Pinpoint the cell where the given text exists, returning its [X, Y] midpoint coordinate. 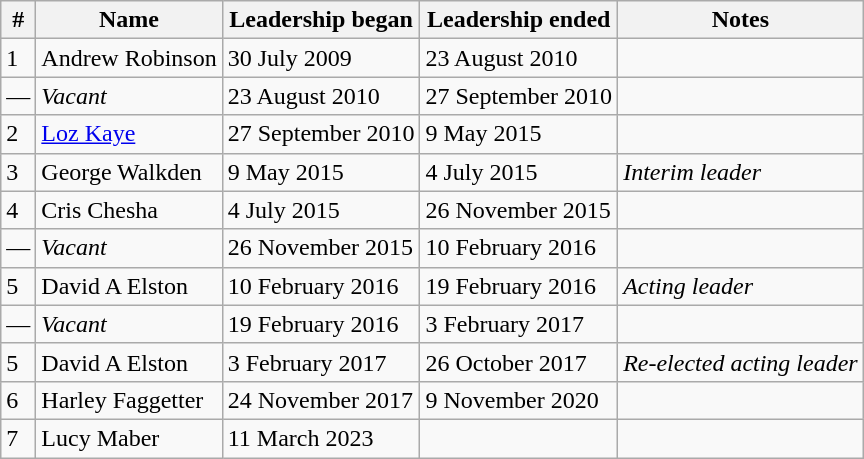
Name [129, 20]
Lucy Maber [129, 438]
Interim leader [741, 172]
Leadership began [321, 20]
11 March 2023 [321, 438]
4 [18, 210]
Harley Faggetter [129, 400]
30 July 2009 [321, 58]
George Walkden [129, 172]
9 November 2020 [519, 400]
26 October 2017 [519, 362]
Notes [741, 20]
Loz Kaye [129, 134]
Cris Chesha [129, 210]
Andrew Robinson [129, 58]
# [18, 20]
2 [18, 134]
Leadership ended [519, 20]
Acting leader [741, 286]
6 [18, 400]
1 [18, 58]
Re-elected acting leader [741, 362]
24 November 2017 [321, 400]
3 [18, 172]
7 [18, 438]
